Find where the given text appears and provide that cell's center as (X, Y) coordinate. 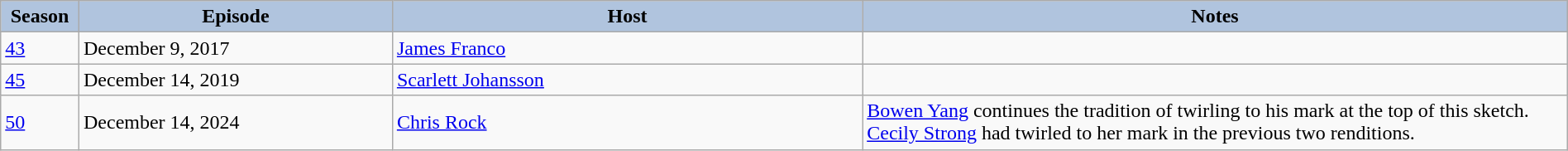
Season (40, 17)
James Franco (627, 48)
50 (40, 123)
Notes (1216, 17)
Host (627, 17)
December 9, 2017 (235, 48)
Scarlett Johansson (627, 80)
December 14, 2019 (235, 80)
Episode (235, 17)
45 (40, 80)
43 (40, 48)
Chris Rock (627, 123)
December 14, 2024 (235, 123)
